Capture the cell that displays the provided text and extract its [x, y] central coordinate. 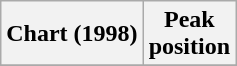
Chart (1998) [72, 34]
Peakposition [189, 34]
